Provide the [X, Y] coordinate of the cell's center where the given text is located.  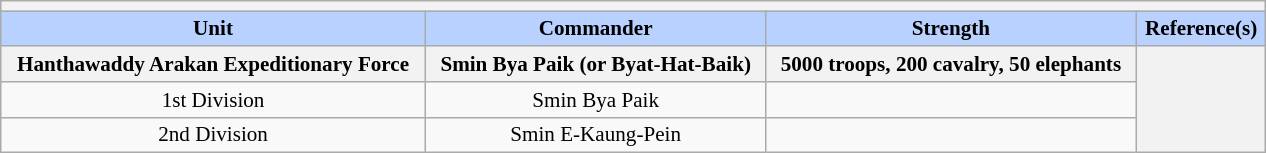
Strength [950, 28]
Smin Bya Paik [596, 100]
Reference(s) [1200, 28]
Hanthawaddy Arakan Expeditionary Force [213, 64]
5000 troops, 200 cavalry, 50 elephants [950, 64]
Smin E-Kaung-Pein [596, 134]
Commander [596, 28]
Smin Bya Paik (or Byat-Hat-Baik) [596, 64]
2nd Division [213, 134]
1st Division [213, 100]
Unit [213, 28]
